Detect which cell encompasses the target text, then output its [X, Y] center coordinate. 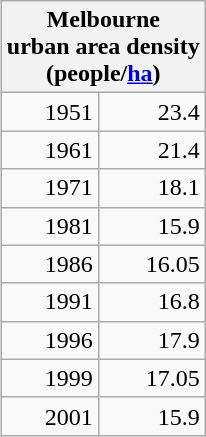
Melbourneurban area density(people/ha) [103, 47]
1951 [50, 112]
23.4 [152, 112]
1986 [50, 264]
18.1 [152, 188]
1961 [50, 150]
17.05 [152, 378]
1971 [50, 188]
1981 [50, 226]
16.8 [152, 302]
1999 [50, 378]
21.4 [152, 150]
1991 [50, 302]
1996 [50, 340]
2001 [50, 416]
17.9 [152, 340]
16.05 [152, 264]
